Find where the given text appears and provide that cell's center as (x, y) coordinate. 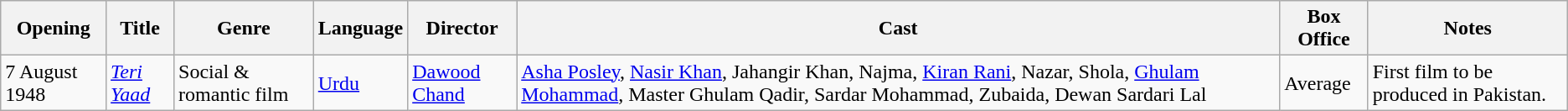
Teri Yaad (141, 82)
Director (462, 29)
First film to be produced in Pakistan. (1467, 82)
Cast (898, 29)
7 August 1948 (54, 82)
Dawood Chand (462, 82)
Urdu (360, 82)
Box Office (1324, 29)
Notes (1467, 29)
Social & romantic film (245, 82)
Language (360, 29)
Opening (54, 29)
Title (141, 29)
Average (1324, 82)
Genre (245, 29)
